Pinpoint the cell where the given text exists, returning its [X, Y] midpoint coordinate. 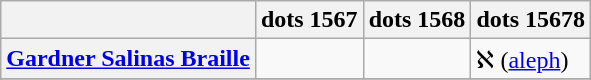
Gardner Salinas Braille [128, 59]
dots 15678 [531, 20]
ℵ (aleph) [531, 59]
dots 1568 [417, 20]
dots 1567 [309, 20]
